For the text-containing cell, return its midpoint in [x, y] coordinate format. 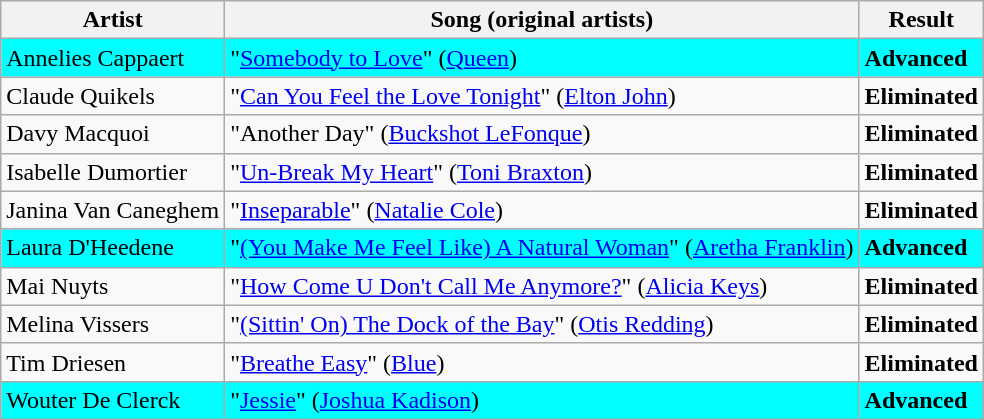
"Somebody to Love" (Queen) [542, 58]
"Un-Break My Heart" (Toni Braxton) [542, 172]
Janina Van Caneghem [113, 210]
"(Sittin' On) The Dock of the Bay" (Otis Redding) [542, 324]
Song (original artists) [542, 20]
Melina Vissers [113, 324]
Mai Nuyts [113, 286]
"Breathe Easy" (Blue) [542, 362]
Artist [113, 20]
Laura D'Heedene [113, 248]
Tim Driesen [113, 362]
"(You Make Me Feel Like) A Natural Woman" (Aretha Franklin) [542, 248]
"How Come U Don't Call Me Anymore?" (Alicia Keys) [542, 286]
Isabelle Dumortier [113, 172]
"Inseparable" (Natalie Cole) [542, 210]
Claude Quikels [113, 96]
Wouter De Clerck [113, 400]
"Jessie" (Joshua Kadison) [542, 400]
Annelies Cappaert [113, 58]
Result [921, 20]
"Another Day" (Buckshot LeFonque) [542, 134]
"Can You Feel the Love Tonight" (Elton John) [542, 96]
Davy Macquoi [113, 134]
